Return the [X, Y] coordinate for the center point of the cell that contains the specified text.  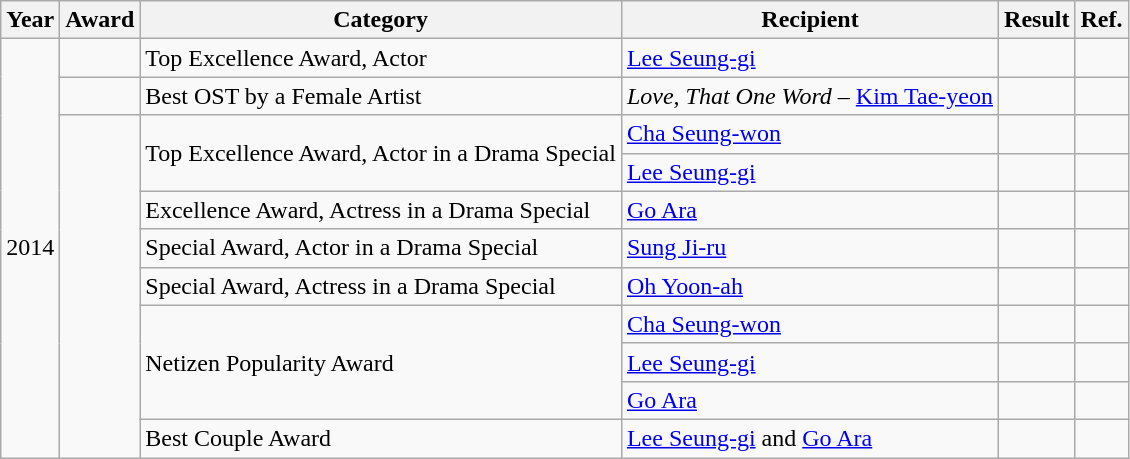
Special Award, Actor in a Drama Special [381, 248]
Recipient [810, 20]
Best OST by a Female Artist [381, 96]
Top Excellence Award, Actor [381, 58]
Oh Yoon-ah [810, 286]
Special Award, Actress in a Drama Special [381, 286]
Lee Seung-gi and Go Ara [810, 438]
Ref. [1102, 20]
Best Couple Award [381, 438]
Netizen Popularity Award [381, 362]
Sung Ji-ru [810, 248]
Love, That One Word – Kim Tae-yeon [810, 96]
Result [1037, 20]
Excellence Award, Actress in a Drama Special [381, 210]
Year [30, 20]
Category [381, 20]
Top Excellence Award, Actor in a Drama Special [381, 153]
Award [100, 20]
2014 [30, 248]
